Identify which cell holds the provided text, then report its [X, Y] central coordinate. 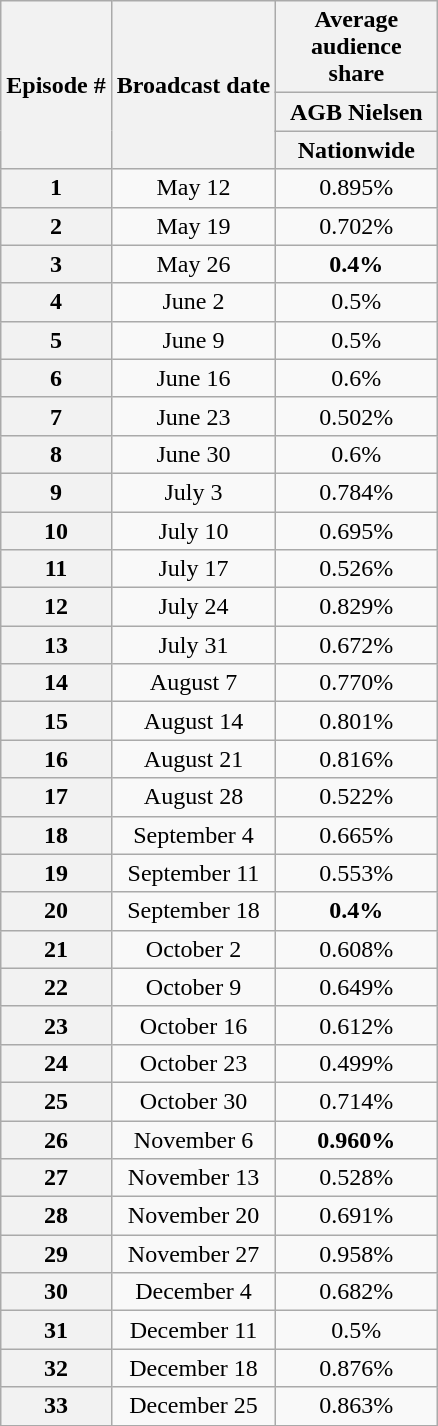
29 [56, 1254]
AGB Nielsen [356, 112]
November 6 [194, 1139]
October 2 [194, 949]
September 4 [194, 835]
0.784% [356, 492]
22 [56, 987]
24 [56, 1063]
4 [56, 302]
0.665% [356, 835]
June 16 [194, 378]
0.522% [356, 797]
July 17 [194, 569]
23 [56, 1025]
October 30 [194, 1101]
0.553% [356, 873]
21 [56, 949]
6 [56, 378]
0.895% [356, 188]
0.714% [356, 1101]
Average audience share [356, 47]
October 16 [194, 1025]
July 10 [194, 531]
0.682% [356, 1292]
32 [56, 1368]
0.829% [356, 607]
0.770% [356, 683]
0.612% [356, 1025]
September 18 [194, 911]
10 [56, 531]
18 [56, 835]
May 19 [194, 226]
30 [56, 1292]
15 [56, 721]
5 [56, 340]
October 23 [194, 1063]
June 9 [194, 340]
October 9 [194, 987]
May 12 [194, 188]
16 [56, 759]
0.876% [356, 1368]
December 4 [194, 1292]
0.502% [356, 416]
July 3 [194, 492]
20 [56, 911]
0.863% [356, 1406]
0.528% [356, 1178]
August 28 [194, 797]
June 30 [194, 454]
12 [56, 607]
2 [56, 226]
November 20 [194, 1216]
0.702% [356, 226]
Episode # [56, 85]
31 [56, 1330]
28 [56, 1216]
1 [56, 188]
0.608% [356, 949]
33 [56, 1406]
26 [56, 1139]
0.958% [356, 1254]
0.695% [356, 531]
July 24 [194, 607]
25 [56, 1101]
November 27 [194, 1254]
0.672% [356, 645]
0.816% [356, 759]
9 [56, 492]
7 [56, 416]
Broadcast date [194, 85]
May 26 [194, 264]
December 11 [194, 1330]
November 13 [194, 1178]
December 25 [194, 1406]
11 [56, 569]
0.960% [356, 1139]
27 [56, 1178]
Nationwide [356, 150]
0.526% [356, 569]
August 21 [194, 759]
August 14 [194, 721]
19 [56, 873]
0.649% [356, 987]
September 11 [194, 873]
June 23 [194, 416]
December 18 [194, 1368]
17 [56, 797]
0.801% [356, 721]
July 31 [194, 645]
August 7 [194, 683]
June 2 [194, 302]
3 [56, 264]
14 [56, 683]
13 [56, 645]
0.499% [356, 1063]
0.691% [356, 1216]
8 [56, 454]
